Provide the [X, Y] coordinate of the cell's center where the given text is located.  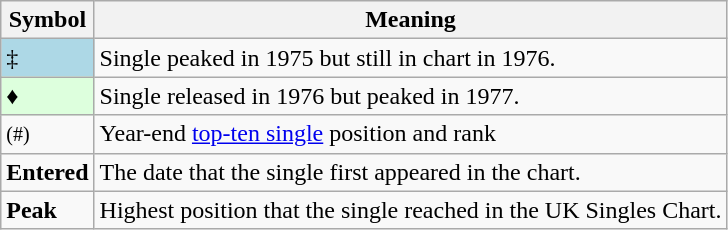
Year-end top-ten single position and rank [410, 134]
Entered [48, 172]
The date that the single first appeared in the chart. [410, 172]
(#) [48, 134]
Highest position that the single reached in the UK Singles Chart. [410, 210]
Meaning [410, 20]
♦ [48, 96]
Single peaked in 1975 but still in chart in 1976. [410, 58]
Single released in 1976 but peaked in 1977. [410, 96]
‡ [48, 58]
Peak [48, 210]
Symbol [48, 20]
